Locate the cell with the specified text and output its [x, y] center coordinate. 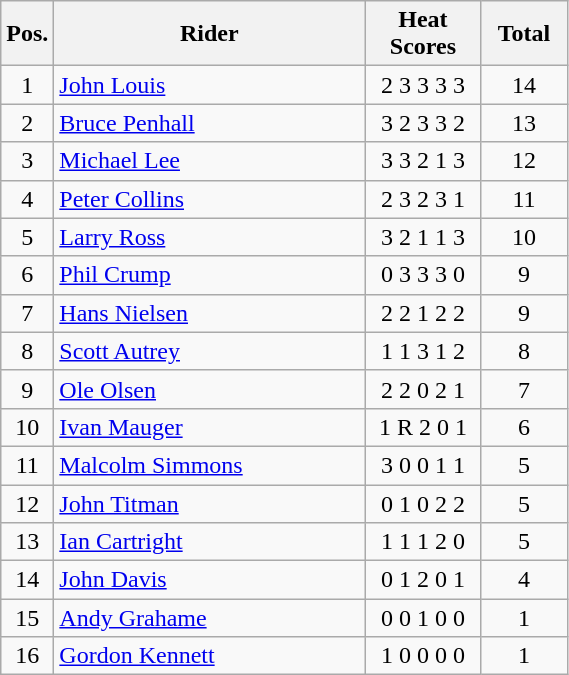
0 3 3 3 0 [423, 275]
Ian Cartright [210, 542]
Gordon Kennett [210, 656]
0 0 1 0 0 [423, 618]
Scott Autrey [210, 351]
3 3 2 1 3 [423, 161]
2 3 2 3 1 [423, 199]
Total [524, 34]
15 [28, 618]
Andy Grahame [210, 618]
Peter Collins [210, 199]
Ole Olsen [210, 389]
Bruce Penhall [210, 123]
2 [28, 123]
3 2 3 3 2 [423, 123]
16 [28, 656]
John Davis [210, 580]
0 1 2 0 1 [423, 580]
Hans Nielsen [210, 313]
3 [28, 161]
Heat Scores [423, 34]
Larry Ross [210, 237]
1 0 0 0 0 [423, 656]
3 0 0 1 1 [423, 465]
John Louis [210, 85]
John Titman [210, 503]
3 2 1 1 3 [423, 237]
1 1 1 2 0 [423, 542]
Michael Lee [210, 161]
Pos. [28, 34]
Ivan Mauger [210, 427]
Rider [210, 34]
2 3 3 3 3 [423, 85]
2 2 1 2 2 [423, 313]
Phil Crump [210, 275]
2 2 0 2 1 [423, 389]
1 1 3 1 2 [423, 351]
1 R 2 0 1 [423, 427]
0 1 0 2 2 [423, 503]
Malcolm Simmons [210, 465]
